Return [X, Y] of the center of cell containing provided text 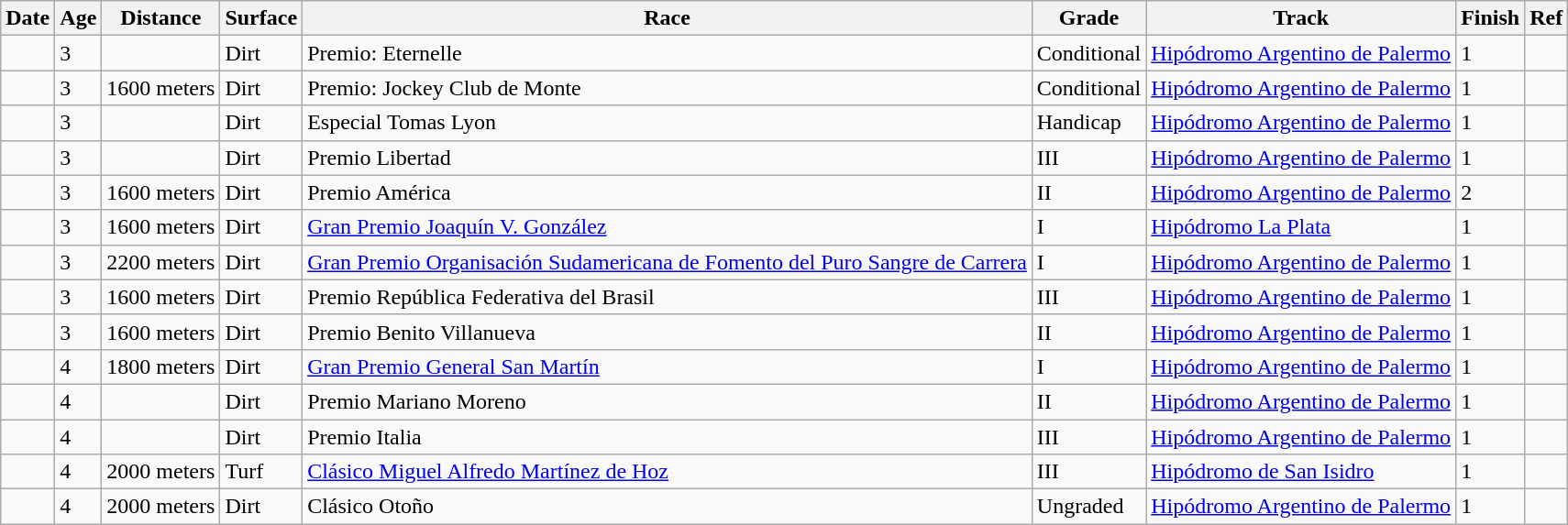
Track [1301, 18]
Hipódromo La Plata [1301, 227]
Distance [161, 18]
Age [79, 18]
Turf [261, 472]
Especial Tomas Lyon [668, 123]
Ref [1546, 18]
Clásico Otoño [668, 507]
Grade [1088, 18]
Race [668, 18]
Surface [261, 18]
Finish [1491, 18]
Premio Italia [668, 437]
1800 meters [161, 366]
Gran Premio General San Martín [668, 366]
Premio República Federativa del Brasil [668, 297]
Premio Libertad [668, 158]
Date [28, 18]
Hipódromo de San Isidro [1301, 472]
Gran Premio Joaquín V. González [668, 227]
Premio Mariano Moreno [668, 401]
Premio América [668, 192]
Premio Benito Villanueva [668, 332]
Gran Premio Organisación Sudamericana de Fomento del Puro Sangre de Carrera [668, 262]
Ungraded [1088, 507]
Premio: Eternelle [668, 53]
Clásico Miguel Alfredo Martínez de Hoz [668, 472]
2200 meters [161, 262]
Premio: Jockey Club de Monte [668, 88]
2 [1491, 192]
Handicap [1088, 123]
